From the cell containing the given text, extract its center point as (x, y) coordinate. 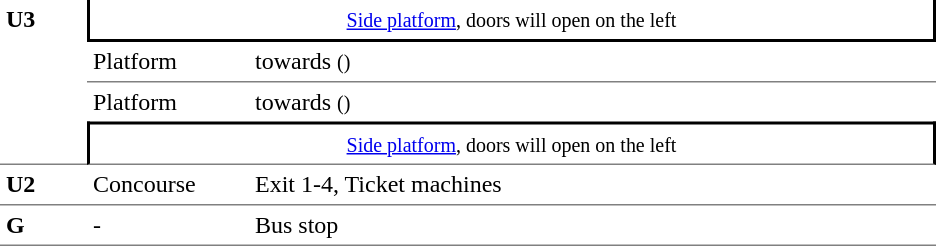
Exit 1-4, Ticket machines (592, 185)
Concourse (168, 185)
U2 (44, 185)
G (44, 226)
Bus stop (592, 226)
U3 (44, 82)
- (168, 226)
